From the cell containing the given text, extract its center point as [X, Y] coordinate. 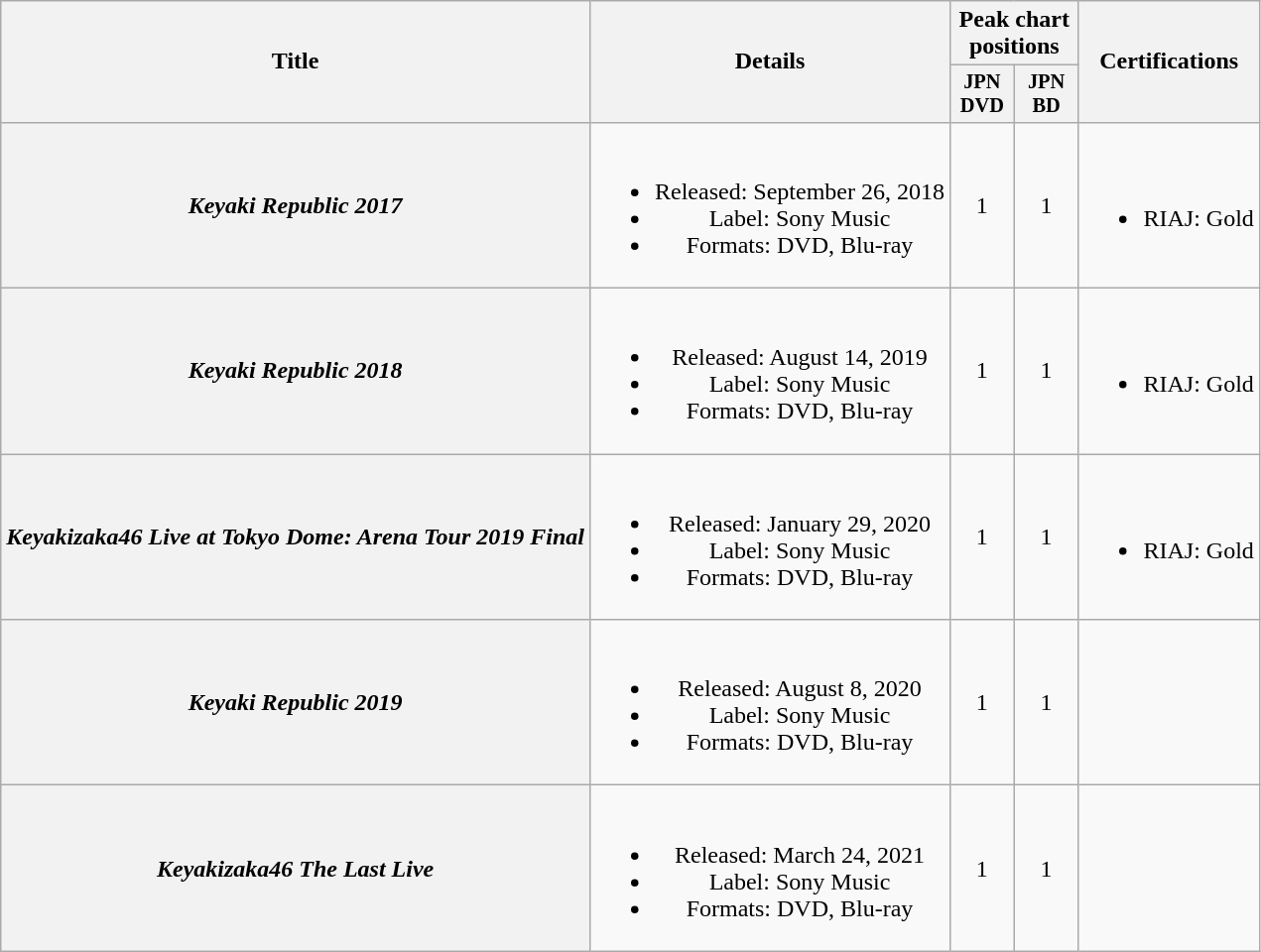
Released: August 14, 2019Label: Sony MusicFormats: DVD, Blu-ray [770, 371]
Certifications [1169, 61]
Keyakizaka46 Live at Tokyo Dome: Arena Tour 2019 Final [296, 537]
Released: September 26, 2018Label: Sony MusicFormats: DVD, Blu-ray [770, 204]
Released: January 29, 2020Label: Sony MusicFormats: DVD, Blu-ray [770, 537]
JPNDVD [982, 94]
JPNBD [1046, 94]
Keyakizaka46 The Last Live [296, 869]
Keyaki Republic 2019 [296, 702]
Keyaki Republic 2018 [296, 371]
Details [770, 61]
Peak chartpositions [1014, 34]
Released: August 8, 2020Label: Sony MusicFormats: DVD, Blu-ray [770, 702]
Released: March 24, 2021Label: Sony MusicFormats: DVD, Blu-ray [770, 869]
Title [296, 61]
Keyaki Republic 2017 [296, 204]
